Determine the [x, y] coordinate at the center of the cell enclosing the given text.  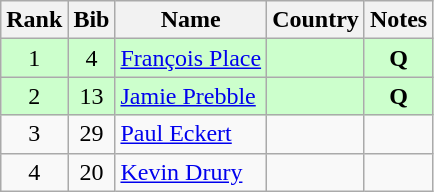
2 [34, 96]
Bib [92, 20]
1 [34, 58]
Country [316, 20]
3 [34, 134]
29 [92, 134]
François Place [191, 58]
13 [92, 96]
Jamie Prebble [191, 96]
Paul Eckert [191, 134]
20 [92, 172]
Notes [398, 20]
Kevin Drury [191, 172]
Rank [34, 20]
Name [191, 20]
